Return the [X, Y] coordinate for the center point of the cell that contains the specified text.  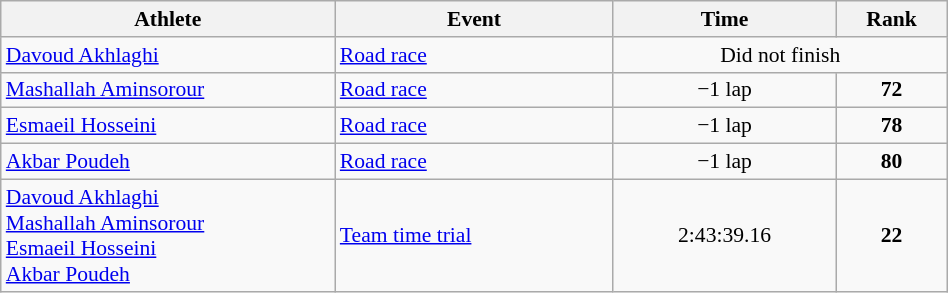
Rank [892, 19]
78 [892, 126]
22 [892, 235]
Team time trial [474, 235]
Akbar Poudeh [168, 162]
Did not finish [780, 55]
Mashallah Aminsorour [168, 90]
80 [892, 162]
2:43:39.16 [724, 235]
72 [892, 90]
Esmaeil Hosseini [168, 126]
Event [474, 19]
Davoud Akhlaghi [168, 55]
Athlete [168, 19]
Time [724, 19]
Davoud AkhlaghiMashallah AminsorourEsmaeil HosseiniAkbar Poudeh [168, 235]
